From the cell containing the given text, extract its center point as [X, Y] coordinate. 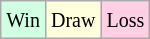
Loss [126, 20]
Win [24, 20]
Draw [72, 20]
